Provide the (X, Y) coordinate of the cell's center where the given text is located.  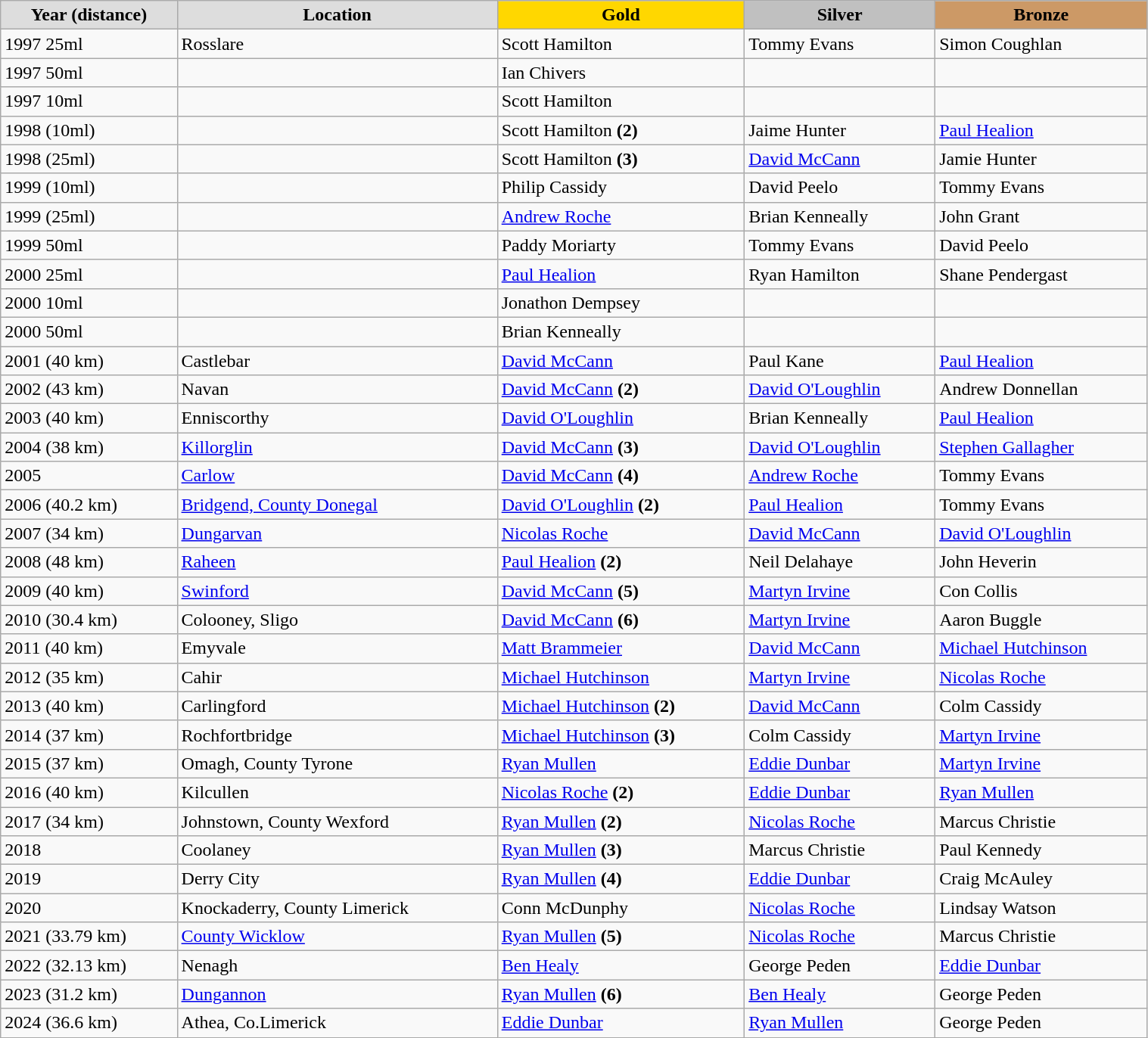
2019 (89, 879)
Nenagh (338, 965)
David McCann (5) (621, 591)
1997 50ml (89, 73)
2018 (89, 850)
David O'Loughlin (2) (621, 505)
David McCann (4) (621, 476)
Carlingford (338, 706)
Nicolas Roche (2) (621, 792)
Navan (338, 390)
1999 (25ml) (89, 216)
Carlow (338, 476)
2006 (40.2 km) (89, 505)
2021 (33.79 km) (89, 937)
Michael Hutchinson (2) (621, 706)
2007 (34 km) (89, 533)
Con Collis (1041, 591)
Paddy Moriarty (621, 245)
Philip Cassidy (621, 188)
2016 (40 km) (89, 792)
Jaime Hunter (840, 130)
Ryan Mullen (3) (621, 850)
2023 (31.2 km) (89, 994)
Dungarvan (338, 533)
Jamie Hunter (1041, 159)
Bridgend, County Donegal (338, 505)
2024 (36.6 km) (89, 1023)
David McCann (3) (621, 447)
Bronze (1041, 15)
Scott Hamilton (2) (621, 130)
Stephen Gallagher (1041, 447)
Matt Brammeier (621, 648)
Location (338, 15)
2012 (35 km) (89, 677)
Enniscorthy (338, 418)
2014 (37 km) (89, 735)
Raheen (338, 562)
2008 (48 km) (89, 562)
Aaron Buggle (1041, 620)
2015 (37 km) (89, 763)
Ian Chivers (621, 73)
Ryan Mullen (2) (621, 821)
Derry City (338, 879)
Coolaney (338, 850)
Michael Hutchinson (3) (621, 735)
2000 10ml (89, 303)
Emyvale (338, 648)
Knockaderry, County Limerick (338, 908)
Simon Coughlan (1041, 44)
Craig McAuley (1041, 879)
John Heverin (1041, 562)
Kilcullen (338, 792)
Omagh, County Tyrone (338, 763)
2017 (34 km) (89, 821)
2009 (40 km) (89, 591)
2003 (40 km) (89, 418)
Johnstown, County Wexford (338, 821)
Killorglin (338, 447)
Rosslare (338, 44)
Neil Delahaye (840, 562)
Athea, Co.Limerick (338, 1023)
1998 (10ml) (89, 130)
John Grant (1041, 216)
2000 25ml (89, 274)
Ryan Hamilton (840, 274)
Ryan Mullen (5) (621, 937)
2004 (38 km) (89, 447)
Lindsay Watson (1041, 908)
2005 (89, 476)
Castlebar (338, 361)
Colooney, Sligo (338, 620)
2022 (32.13 km) (89, 965)
1998 (25ml) (89, 159)
1997 10ml (89, 101)
2002 (43 km) (89, 390)
Rochfortbridge (338, 735)
Cahir (338, 677)
Conn McDunphy (621, 908)
2001 (40 km) (89, 361)
2011 (40 km) (89, 648)
2013 (40 km) (89, 706)
County Wicklow (338, 937)
Andrew Donnellan (1041, 390)
Year (distance) (89, 15)
1997 25ml (89, 44)
Scott Hamilton (3) (621, 159)
Silver (840, 15)
1999 (10ml) (89, 188)
2020 (89, 908)
2010 (30.4 km) (89, 620)
Paul Healion (2) (621, 562)
Shane Pendergast (1041, 274)
Dungannon (338, 994)
Paul Kane (840, 361)
Ryan Mullen (6) (621, 994)
David McCann (6) (621, 620)
David McCann (2) (621, 390)
1999 50ml (89, 245)
Paul Kennedy (1041, 850)
Gold (621, 15)
2000 50ml (89, 331)
Jonathon Dempsey (621, 303)
Swinford (338, 591)
Ryan Mullen (4) (621, 879)
